Pinpoint the cell where the given text exists, returning its [x, y] midpoint coordinate. 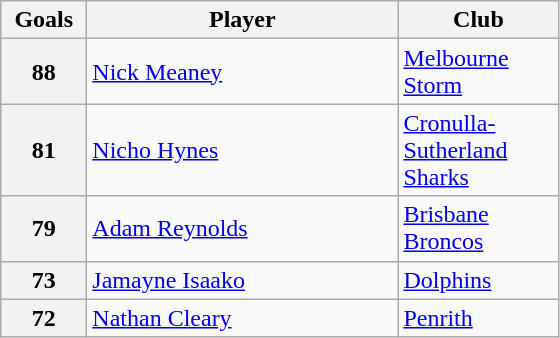
Cronulla-Sutherland Sharks [478, 150]
Jamayne Isaako [242, 280]
88 [44, 72]
Club [478, 20]
Goals [44, 20]
Nathan Cleary [242, 318]
81 [44, 150]
79 [44, 228]
Dolphins [478, 280]
Nicho Hynes [242, 150]
72 [44, 318]
Melbourne Storm [478, 72]
Adam Reynolds [242, 228]
Nick Meaney [242, 72]
73 [44, 280]
Player [242, 20]
Penrith [478, 318]
Brisbane Broncos [478, 228]
